Determine the (X, Y) coordinate at the center of the cell enclosing the given text.  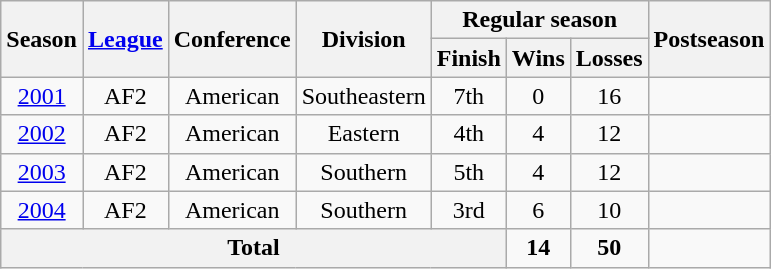
Wins (538, 58)
Conference (232, 39)
2002 (42, 134)
50 (609, 248)
Postseason (709, 39)
14 (538, 248)
0 (538, 96)
Finish (468, 58)
Regular season (540, 20)
16 (609, 96)
Southeastern (364, 96)
Season (42, 39)
10 (609, 210)
4th (468, 134)
6 (538, 210)
2001 (42, 96)
Losses (609, 58)
Total (254, 248)
7th (468, 96)
Division (364, 39)
3rd (468, 210)
5th (468, 172)
League (125, 39)
2004 (42, 210)
2003 (42, 172)
Eastern (364, 134)
